Extract the [x, y] coordinate from the center of the cell holding the provided text.  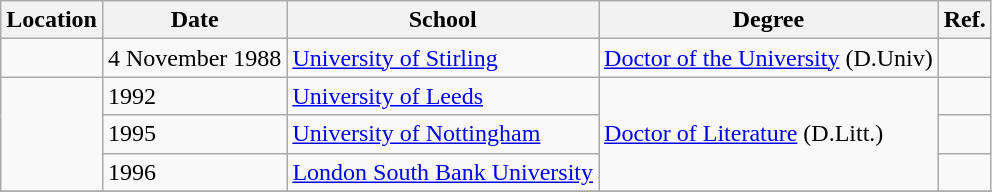
4 November 1988 [194, 58]
1996 [194, 172]
London South Bank University [443, 172]
1995 [194, 134]
Degree [769, 20]
1992 [194, 96]
Doctor of the University (D.Univ) [769, 58]
Location [52, 20]
University of Leeds [443, 96]
School [443, 20]
University of Nottingham [443, 134]
Ref. [964, 20]
Doctor of Literature (D.Litt.) [769, 134]
Date [194, 20]
University of Stirling [443, 58]
